Return the (X, Y) coordinate for the center point of the cell that contains the specified text.  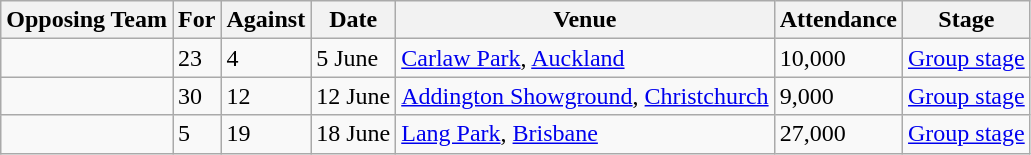
12 June (354, 96)
4 (266, 58)
Addington Showground, Christchurch (585, 96)
30 (197, 96)
12 (266, 96)
Stage (967, 20)
Opposing Team (87, 20)
23 (197, 58)
27,000 (838, 134)
Carlaw Park, Auckland (585, 58)
5 (197, 134)
Venue (585, 20)
18 June (354, 134)
5 June (354, 58)
Against (266, 20)
19 (266, 134)
10,000 (838, 58)
9,000 (838, 96)
Lang Park, Brisbane (585, 134)
Date (354, 20)
For (197, 20)
Attendance (838, 20)
